Output the (x, y) coordinate of the center of the cell containing the given text.  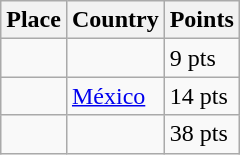
Place (34, 20)
38 pts (202, 134)
Country (115, 20)
Points (202, 20)
14 pts (202, 96)
9 pts (202, 58)
México (115, 96)
